Provide the (X, Y) coordinate of the cell's center where the given text is located.  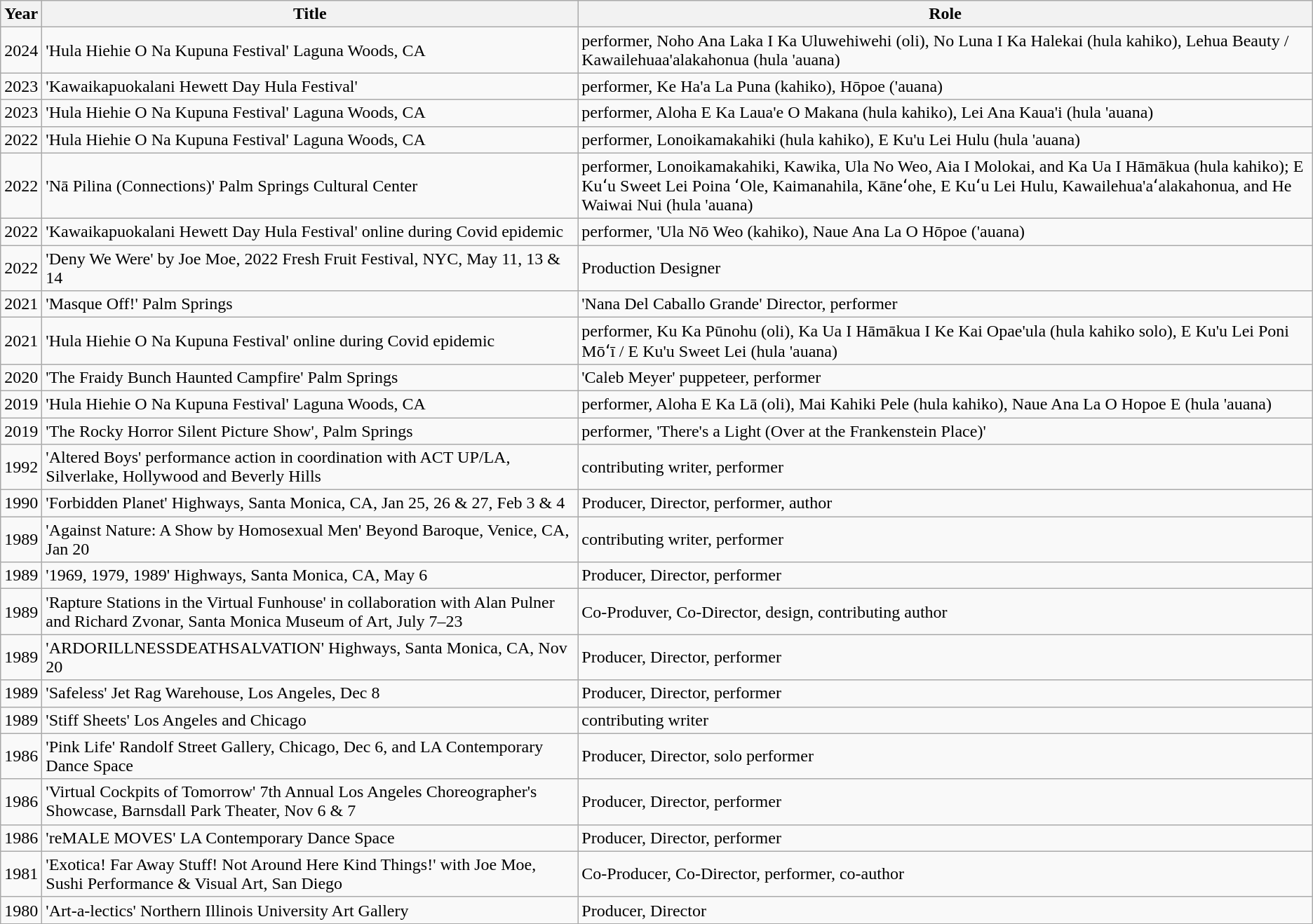
Co-Produver, Co-Director, design, contributing author (945, 611)
'Caleb Meyer' puppeteer, performer (945, 377)
'Virtual Cockpits of Tomorrow' 7th Annual Los Angeles Choreographer's Showcase, Barnsdall Park Theater, Nov 6 & 7 (310, 802)
'1969, 1979, 1989' Highways, Santa Monica, CA, May 6 (310, 576)
'ARDORILLNESSDEATHSALVATION' Highways, Santa Monica, CA, Nov 20 (310, 658)
performer, Lonoikamakahiki (hula kahiko), E Ku'u Lei Hulu (hula 'auana) (945, 140)
1981 (21, 874)
performer, Aloha E Ka Lā (oli), Mai Kahiki Pele (hula kahiko), Naue Ana La O Hopoe E (hula 'auana) (945, 404)
1990 (21, 503)
contributing writer (945, 720)
'Nana Del Caballo Grande' Director, performer (945, 304)
2024 (21, 50)
Producer, Director (945, 910)
'Exotica! Far Away Stuff! Not Around Here Kind Things!' with Joe Moe, Sushi Performance & Visual Art, San Diego (310, 874)
'Stiff Sheets' Los Angeles and Chicago (310, 720)
Producer, Director, solo performer (945, 756)
'reMALE MOVES' LA Contemporary Dance Space (310, 838)
'Hula Hiehie O Na Kupuna Festival' online during Covid epidemic (310, 341)
Role (945, 14)
'Against Nature: A Show by Homosexual Men' Beyond Baroque, Venice, CA, Jan 20 (310, 540)
Year (21, 14)
'The Fraidy Bunch Haunted Campfire' Palm Springs (310, 377)
'Altered Boys' performance action in coordination with ACT UP/LA, Silverlake, Hollywood and Beverly Hills (310, 467)
'Deny We Were' by Joe Moe, 2022 Fresh Fruit Festival, NYC, May 11, 13 & 14 (310, 268)
'Nā Pilina (Connections)' Palm Springs Cultural Center (310, 186)
'The Rocky Horror Silent Picture Show', Palm Springs (310, 431)
performer, Aloha E Ka Laua'e O Makana (hula kahiko), Lei Ana Kaua'i (hula 'auana) (945, 113)
1980 (21, 910)
Title (310, 14)
'Rapture Stations in the Virtual Funhouse' in collaboration with Alan Pulner and Richard Zvonar, Santa Monica Museum of Art, July 7–23 (310, 611)
performer, Ke Ha'a La Puna (kahiko), Hōpoe ('auana) (945, 86)
'Pink Life' Randolf Street Gallery, Chicago, Dec 6, and LA Contemporary Dance Space (310, 756)
'Art-a-lectics' Northern Illinois University Art Gallery (310, 910)
'Masque Off!' Palm Springs (310, 304)
Co-Producer, Co-Director, performer, co-author (945, 874)
performer, Ku Ka Pūnohu (oli), Ka Ua I Hāmākua I Ke Kai Opae'ula (hula kahiko solo), E Ku'u Lei Poni Mōʻī / E Ku'u Sweet Lei (hula 'auana) (945, 341)
performer, Noho Ana Laka I Ka Uluwehiwehi (oli), No Luna I Ka Halekai (hula kahiko), Lehua Beauty / Kawailehuaa'alakahonua (hula 'auana) (945, 50)
1992 (21, 467)
2020 (21, 377)
performer, 'Ula Nō Weo (kahiko), Naue Ana La O Hōpoe ('auana) (945, 232)
'Forbidden Planet' Highways, Santa Monica, CA, Jan 25, 26 & 27, Feb 3 & 4 (310, 503)
'Kawaikapuokalani Hewett Day Hula Festival' (310, 86)
Production Designer (945, 268)
'Safeless' Jet Rag Warehouse, Los Angeles, Dec 8 (310, 693)
Producer, Director, performer, author (945, 503)
'Kawaikapuokalani Hewett Day Hula Festival' online during Covid epidemic (310, 232)
performer, 'There's a Light (Over at the Frankenstein Place)' (945, 431)
